Return the [x, y] coordinate for the center point of the cell that contains the specified text.  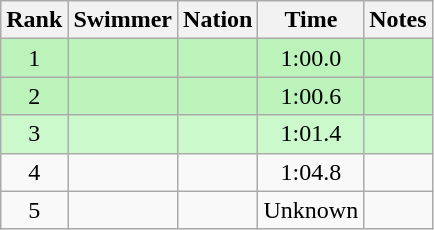
Nation [218, 20]
5 [34, 210]
Swimmer [123, 20]
Time [311, 20]
Rank [34, 20]
3 [34, 134]
4 [34, 172]
2 [34, 96]
1:00.0 [311, 58]
1 [34, 58]
Notes [398, 20]
1:01.4 [311, 134]
1:04.8 [311, 172]
Unknown [311, 210]
1:00.6 [311, 96]
